Identify which cell holds the provided text, then report its (X, Y) central coordinate. 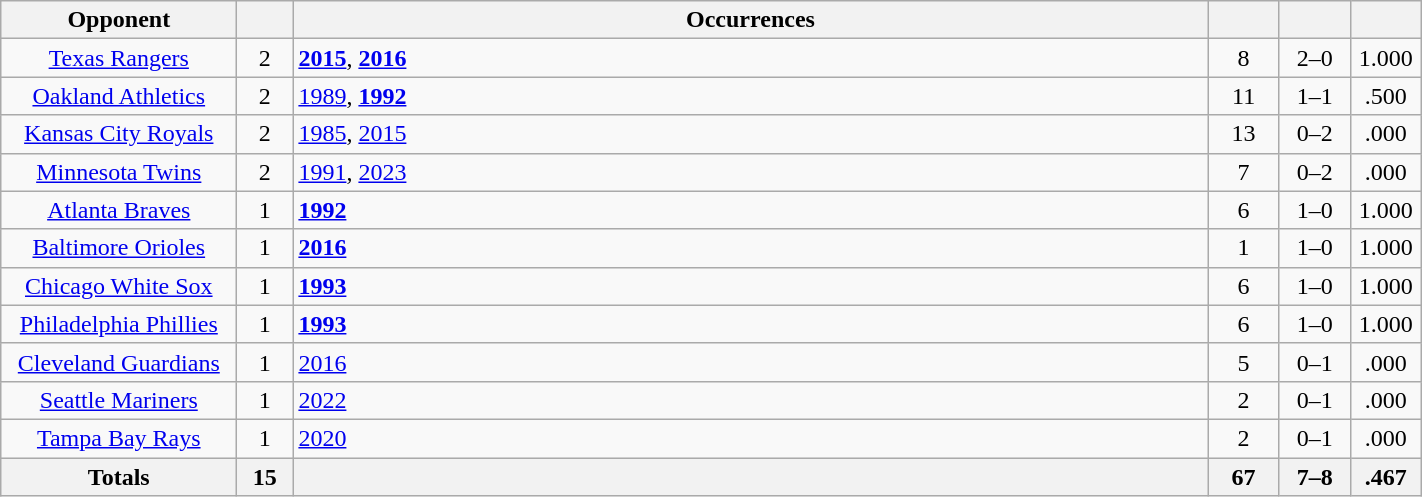
Philadelphia Phillies (119, 324)
Chicago White Sox (119, 286)
Texas Rangers (119, 58)
67 (1244, 477)
Occurrences (750, 20)
Kansas City Royals (119, 134)
7 (1244, 172)
1985, 2015 (750, 134)
.467 (1386, 477)
Baltimore Orioles (119, 248)
1991, 2023 (750, 172)
Atlanta Braves (119, 210)
2–0 (1314, 58)
2015, 2016 (750, 58)
.500 (1386, 96)
Totals (119, 477)
Seattle Mariners (119, 400)
2020 (750, 438)
2022 (750, 400)
Cleveland Guardians (119, 362)
13 (1244, 134)
Opponent (119, 20)
Tampa Bay Rays (119, 438)
Minnesota Twins (119, 172)
5 (1244, 362)
Oakland Athletics (119, 96)
1992 (750, 210)
7–8 (1314, 477)
1–1 (1314, 96)
15 (265, 477)
1989, 1992 (750, 96)
11 (1244, 96)
8 (1244, 58)
